Find where the given text appears and provide that cell's center as (X, Y) coordinate. 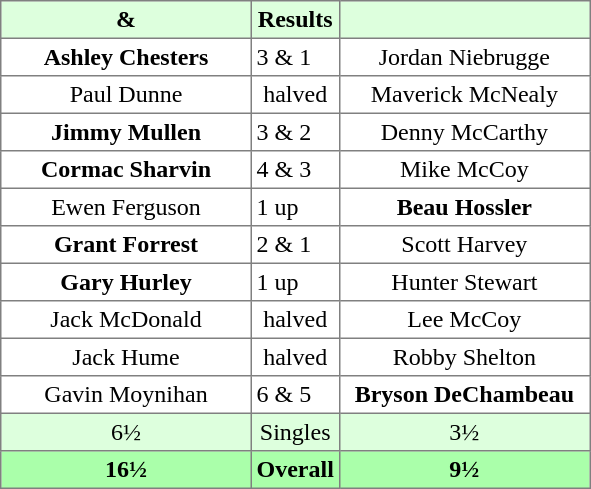
Mike McCoy (464, 170)
Hunter Stewart (464, 282)
Denny McCarthy (464, 132)
3½ (464, 432)
Bryson DeChambeau (464, 395)
Maverick McNealy (464, 95)
16½ (126, 470)
Jack Hume (126, 357)
Beau Hossler (464, 207)
6½ (126, 432)
4 & 3 (295, 170)
9½ (464, 470)
Scott Harvey (464, 245)
2 & 1 (295, 245)
Results (295, 20)
3 & 2 (295, 132)
Jack McDonald (126, 320)
Ashley Chesters (126, 57)
Gary Hurley (126, 282)
Jordan Niebrugge (464, 57)
Lee McCoy (464, 320)
Cormac Sharvin (126, 170)
Singles (295, 432)
& (126, 20)
Grant Forrest (126, 245)
3 & 1 (295, 57)
Ewen Ferguson (126, 207)
Gavin Moynihan (126, 395)
Robby Shelton (464, 357)
Overall (295, 470)
Paul Dunne (126, 95)
Jimmy Mullen (126, 132)
6 & 5 (295, 395)
